Pinpoint the cell where the given text exists, returning its [X, Y] midpoint coordinate. 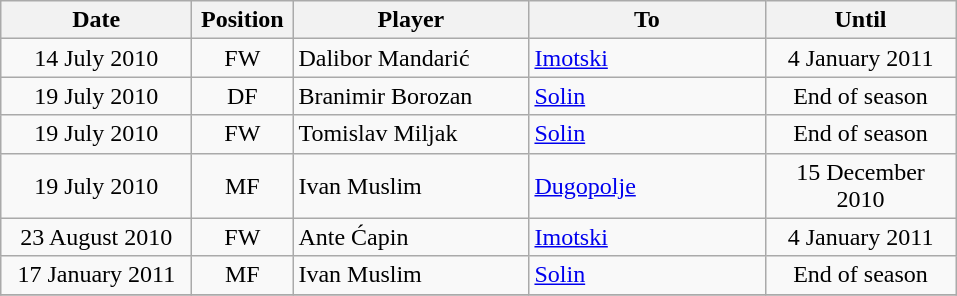
DF [242, 96]
Branimir Borozan [411, 96]
Ante Ćapin [411, 237]
Dalibor Mandarić [411, 58]
Player [411, 20]
Date [96, 20]
Dugopolje [647, 186]
14 July 2010 [96, 58]
15 December 2010 [860, 186]
To [647, 20]
Tomislav Miljak [411, 134]
Position [242, 20]
Until [860, 20]
23 August 2010 [96, 237]
17 January 2011 [96, 275]
